Extract the (X, Y) coordinate from the center of the cell holding the provided text.  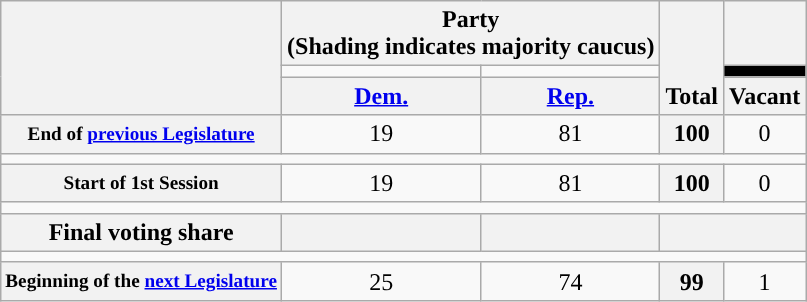
74 (570, 281)
Final voting share (142, 232)
Beginning of the next Legislature (142, 281)
End of previous Legislature (142, 134)
99 (692, 281)
Dem. (382, 96)
1 (764, 281)
25 (382, 281)
Start of 1st Session (142, 183)
Total (692, 58)
Party (Shading indicates majority caucus) (471, 34)
Rep. (570, 96)
Vacant (764, 96)
